Return [x, y] of the center of cell containing provided text 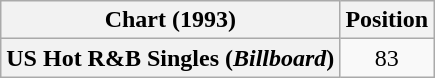
83 [387, 58]
US Hot R&B Singles (Billboard) [170, 58]
Position [387, 20]
Chart (1993) [170, 20]
